Output the (x, y) coordinate of the center of the cell containing the given text.  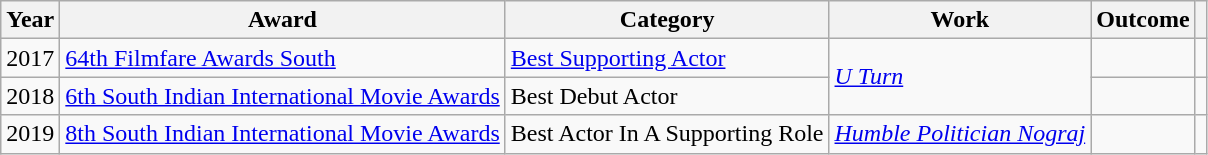
Best Actor In A Supporting Role (667, 134)
Year (30, 20)
Humble Politician Nograj (960, 134)
Work (960, 20)
64th Filmfare Awards South (282, 58)
Best Supporting Actor (667, 58)
2018 (30, 96)
U Turn (960, 77)
Outcome (1143, 20)
2019 (30, 134)
Award (282, 20)
Best Debut Actor (667, 96)
6th South Indian International Movie Awards (282, 96)
Category (667, 20)
2017 (30, 58)
8th South Indian International Movie Awards (282, 134)
